Detect which cell encompasses the target text, then output its (X, Y) center coordinate. 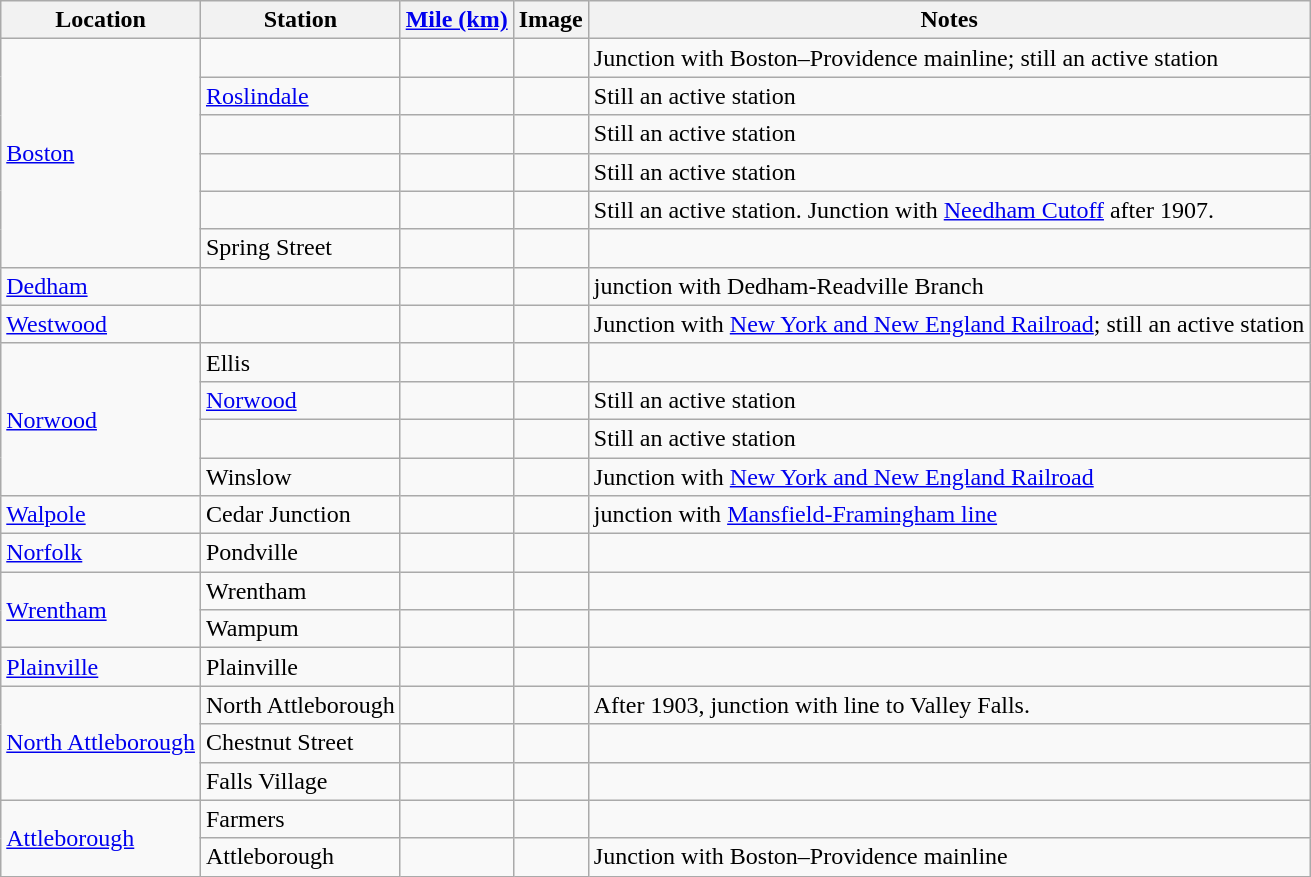
Winslow (300, 477)
Notes (949, 20)
Junction with Boston–Providence mainline; still an active station (949, 58)
Westwood (101, 324)
Walpole (101, 515)
Pondville (300, 553)
Chestnut Street (300, 743)
Roslindale (300, 96)
Wampum (300, 629)
Still an active station. Junction with Needham Cutoff after 1907. (949, 210)
Ellis (300, 362)
Boston (101, 153)
Norfolk (101, 553)
Spring Street (300, 248)
junction with Mansfield-Framingham line (949, 515)
Station (300, 20)
After 1903, junction with line to Valley Falls. (949, 705)
Junction with New York and New England Railroad; still an active station (949, 324)
Falls Village (300, 781)
Mile (km) (456, 20)
Image (550, 20)
junction with Dedham-Readville Branch (949, 286)
Junction with New York and New England Railroad (949, 477)
Junction with Boston–Providence mainline (949, 857)
Farmers (300, 819)
Dedham (101, 286)
Cedar Junction (300, 515)
Location (101, 20)
